Locate the cell with the specified text and output its (x, y) center coordinate. 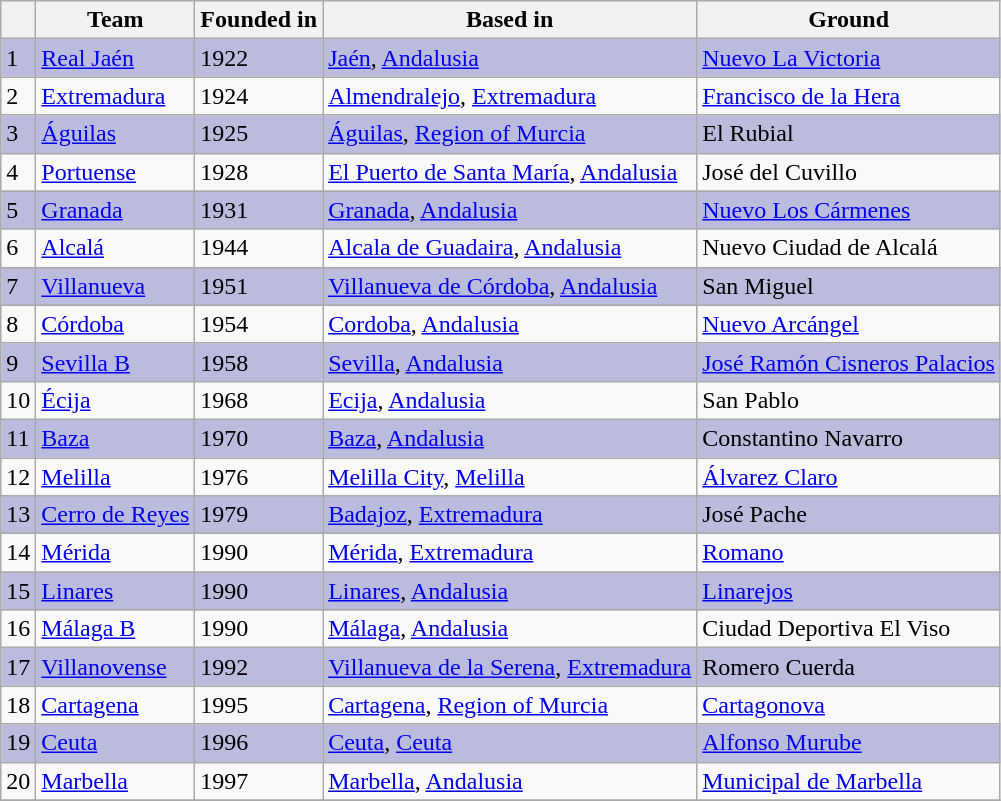
Cerro de Reyes (116, 515)
19 (18, 743)
Cordoba, Andalusia (510, 324)
5 (18, 210)
Baza (116, 438)
1976 (259, 477)
Nuevo La Victoria (849, 58)
1997 (259, 781)
Ceuta (116, 743)
18 (18, 705)
1996 (259, 743)
Villanueva (116, 286)
1922 (259, 58)
Granada, Andalusia (510, 210)
Málaga B (116, 629)
Linares (116, 591)
El Rubial (849, 134)
Team (116, 20)
2 (18, 96)
José del Cuvillo (849, 172)
Constantino Navarro (849, 438)
Melilla (116, 477)
1944 (259, 248)
Ciudad Deportiva El Viso (849, 629)
San Pablo (849, 400)
Alfonso Murube (849, 743)
Sevilla, Andalusia (510, 362)
10 (18, 400)
9 (18, 362)
Portuense (116, 172)
1992 (259, 667)
Melilla City, Melilla (510, 477)
1924 (259, 96)
15 (18, 591)
Villanueva de la Serena, Extremadura (510, 667)
4 (18, 172)
Romero Cuerda (849, 667)
José Pache (849, 515)
Mérida (116, 553)
Linarejos (849, 591)
Écija (116, 400)
Marbella (116, 781)
Baza, Andalusia (510, 438)
20 (18, 781)
7 (18, 286)
1954 (259, 324)
1968 (259, 400)
Linares, Andalusia (510, 591)
Municipal de Marbella (849, 781)
Cartagonova (849, 705)
3 (18, 134)
14 (18, 553)
Córdoba (116, 324)
Nuevo Arcángel (849, 324)
Nuevo Ciudad de Alcalá (849, 248)
1925 (259, 134)
Founded in (259, 20)
13 (18, 515)
6 (18, 248)
1970 (259, 438)
Alcala de Guadaira, Andalusia (510, 248)
Extremadura (116, 96)
Málaga, Andalusia (510, 629)
Sevilla B (116, 362)
Almendralejo, Extremadura (510, 96)
11 (18, 438)
El Puerto de Santa María, Andalusia (510, 172)
1951 (259, 286)
1979 (259, 515)
1958 (259, 362)
16 (18, 629)
Alcalá (116, 248)
Álvarez Claro (849, 477)
Cartagena, Region of Murcia (510, 705)
17 (18, 667)
8 (18, 324)
Villanueva de Córdoba, Andalusia (510, 286)
Villanovense (116, 667)
Ceuta, Ceuta (510, 743)
Francisco de la Hera (849, 96)
1928 (259, 172)
Ground (849, 20)
Badajoz, Extremadura (510, 515)
Águilas (116, 134)
Mérida, Extremadura (510, 553)
Real Jaén (116, 58)
Marbella, Andalusia (510, 781)
Based in (510, 20)
12 (18, 477)
1995 (259, 705)
1931 (259, 210)
San Miguel (849, 286)
Ecija, Andalusia (510, 400)
Águilas, Region of Murcia (510, 134)
1 (18, 58)
Jaén, Andalusia (510, 58)
Granada (116, 210)
José Ramón Cisneros Palacios (849, 362)
Romano (849, 553)
Cartagena (116, 705)
Nuevo Los Cármenes (849, 210)
